Scan for the cell matching the given text and deliver its (x, y) coordinate at center. 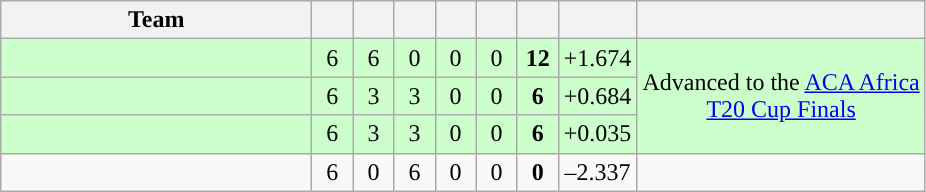
Advanced to the ACA Africa T20 Cup Finals (782, 96)
+0.684 (598, 96)
+1.674 (598, 58)
+0.035 (598, 134)
–2.337 (598, 172)
Team (156, 20)
12 (538, 58)
